Search for the cell housing the specified text and yield its (X, Y) center coordinate. 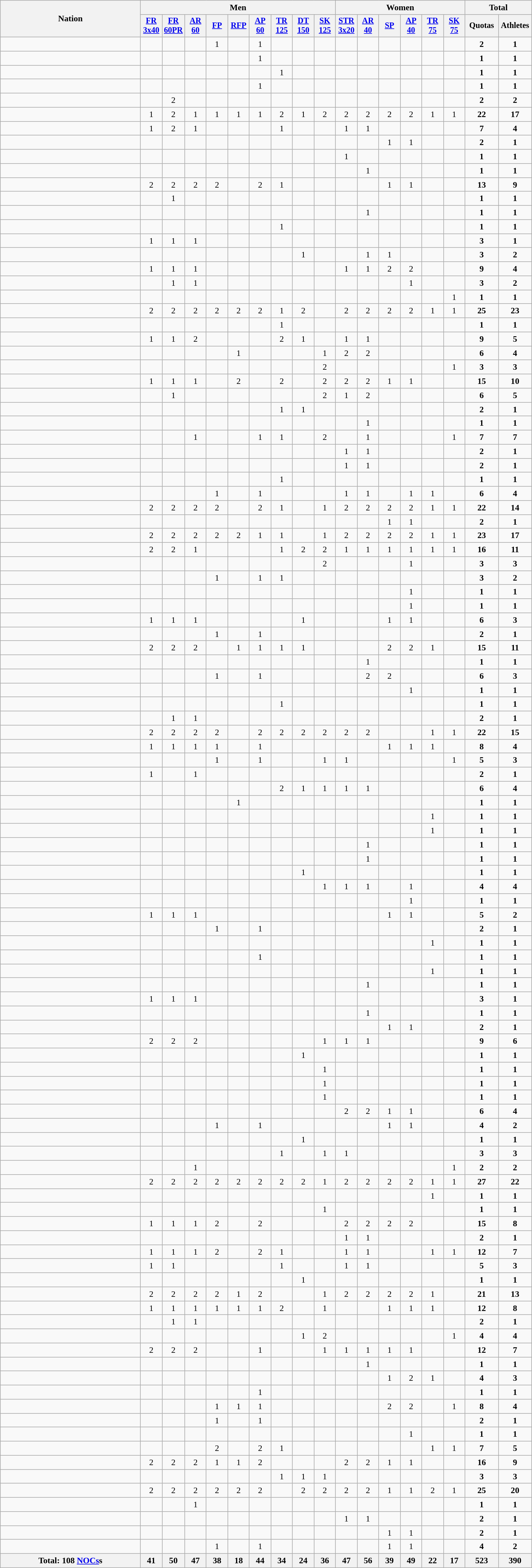
Women (400, 7)
TR 125 (282, 26)
523 (482, 1561)
27 (482, 1182)
AP 60 (260, 26)
FR 60PR (173, 26)
18 (239, 1561)
34 (282, 1561)
56 (368, 1561)
390 (515, 1561)
DT 150 (303, 26)
Total (498, 7)
AP 40 (411, 26)
AR 60 (195, 26)
SK 125 (325, 26)
SP (389, 26)
Nation (71, 19)
FR 3x40 (151, 26)
50 (173, 1561)
41 (151, 1561)
14 (515, 508)
FP (217, 26)
RFP (239, 26)
Quotas (482, 26)
24 (303, 1561)
TR 75 (433, 26)
10 (515, 381)
38 (217, 1561)
39 (389, 1561)
AR 40 (368, 26)
STR 3x20 (347, 26)
44 (260, 1561)
Total: 108 NOCss (71, 1561)
Athletes (515, 26)
49 (411, 1561)
SK 75 (454, 26)
36 (325, 1561)
21 (482, 1294)
Men (238, 7)
20 (515, 1491)
